Provide the (X, Y) coordinate of the cell's center where the given text is located.  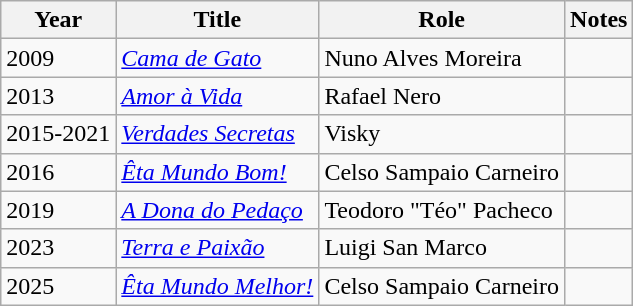
Êta Mundo Bom! (218, 172)
Luigi San Marco (442, 248)
Notes (599, 20)
2023 (58, 248)
2019 (58, 210)
Êta Mundo Melhor! (218, 286)
Teodoro "Téo" Pacheco (442, 210)
2016 (58, 172)
Role (442, 20)
2015-2021 (58, 134)
A Dona do Pedaço (218, 210)
Cama de Gato (218, 58)
Verdades Secretas (218, 134)
Year (58, 20)
Rafael Nero (442, 96)
2009 (58, 58)
Terra e Paixão (218, 248)
Nuno Alves Moreira (442, 58)
2013 (58, 96)
Title (218, 20)
Amor à Vida (218, 96)
Visky (442, 134)
2025 (58, 286)
